Scan for the cell matching the given text and deliver its [X, Y] coordinate at center. 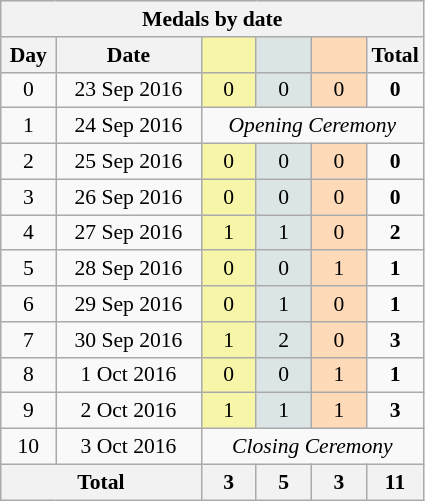
Day [28, 55]
25 Sep 2016 [128, 162]
10 [28, 447]
1 Oct 2016 [128, 375]
4 [28, 233]
Closing Ceremony [312, 447]
29 Sep 2016 [128, 304]
23 Sep 2016 [128, 90]
28 Sep 2016 [128, 269]
Medals by date [212, 19]
Opening Ceremony [312, 126]
3 Oct 2016 [128, 447]
8 [28, 375]
24 Sep 2016 [128, 126]
30 Sep 2016 [128, 340]
6 [28, 304]
9 [28, 411]
27 Sep 2016 [128, 233]
11 [394, 482]
7 [28, 340]
26 Sep 2016 [128, 197]
2 Oct 2016 [128, 411]
Date [128, 55]
